From the cell containing the given text, extract its center point as (X, Y) coordinate. 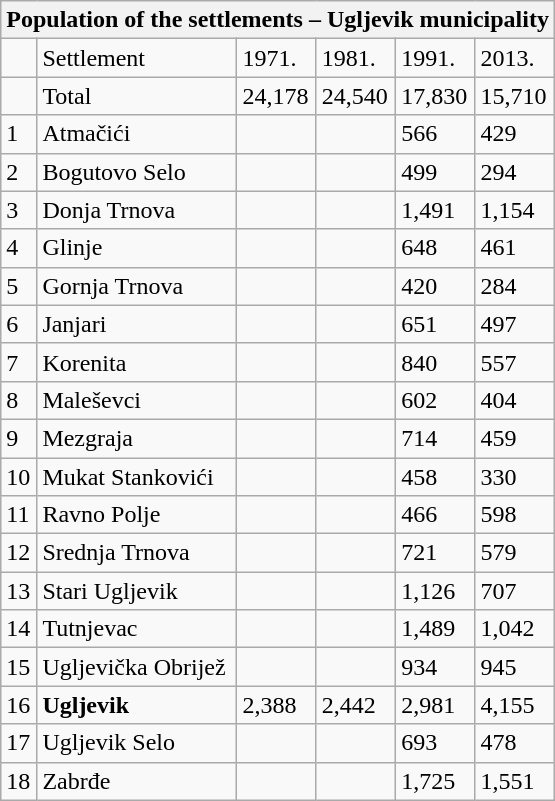
648 (436, 248)
2013. (514, 58)
330 (514, 477)
13 (19, 591)
8 (19, 400)
1,154 (514, 210)
Gornja Trnova (137, 286)
15,710 (514, 96)
499 (436, 172)
693 (436, 743)
458 (436, 477)
2,388 (276, 705)
Zabrđe (137, 781)
557 (514, 362)
466 (436, 515)
598 (514, 515)
602 (436, 400)
1,489 (436, 629)
721 (436, 553)
Maleševci (137, 400)
Stari Ugljevik (137, 591)
4 (19, 248)
714 (436, 438)
461 (514, 248)
284 (514, 286)
18 (19, 781)
497 (514, 324)
Atmačići (137, 134)
Donja Trnova (137, 210)
17,830 (436, 96)
1981. (356, 58)
Bogutovo Selo (137, 172)
Tutnjevac (137, 629)
11 (19, 515)
294 (514, 172)
420 (436, 286)
2 (19, 172)
1 (19, 134)
1,551 (514, 781)
16 (19, 705)
2,442 (356, 705)
1991. (436, 58)
Ugljevik (137, 705)
Srednja Trnova (137, 553)
651 (436, 324)
Settlement (137, 58)
1971. (276, 58)
10 (19, 477)
5 (19, 286)
1,725 (436, 781)
Glinje (137, 248)
404 (514, 400)
17 (19, 743)
12 (19, 553)
4,155 (514, 705)
14 (19, 629)
2,981 (436, 705)
Ravno Polje (137, 515)
934 (436, 667)
6 (19, 324)
24,540 (356, 96)
15 (19, 667)
9 (19, 438)
Janjari (137, 324)
Mezgraja (137, 438)
459 (514, 438)
Ugljevik Selo (137, 743)
Total (137, 96)
566 (436, 134)
Korenita (137, 362)
840 (436, 362)
1,042 (514, 629)
24,178 (276, 96)
579 (514, 553)
1,491 (436, 210)
1,126 (436, 591)
707 (514, 591)
3 (19, 210)
7 (19, 362)
Population of the settlements – Ugljevik municipality (278, 20)
945 (514, 667)
429 (514, 134)
478 (514, 743)
Ugljevička Obrijež (137, 667)
Mukat Stankovići (137, 477)
